Extract the (X, Y) coordinate from the center of the cell holding the provided text.  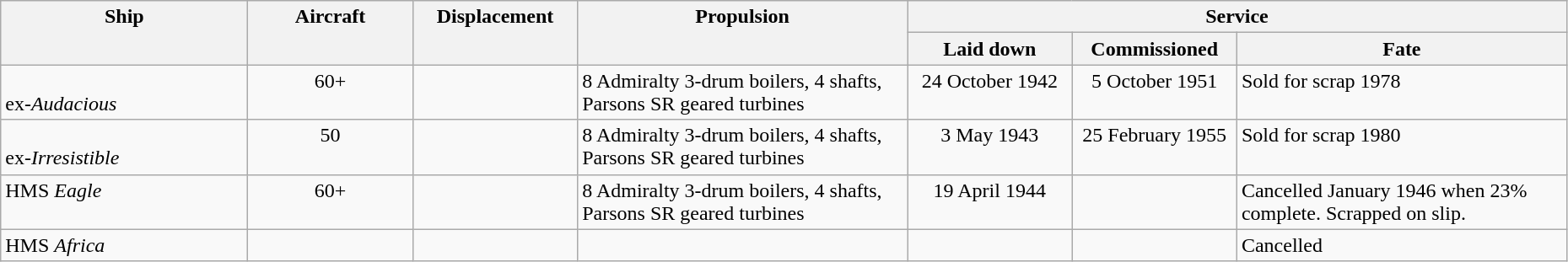
HMS Eagle (125, 202)
Commissioned (1154, 49)
5 October 1951 (1154, 93)
ex-Audacious (125, 93)
Sold for scrap 1978 (1402, 93)
Ship (125, 33)
25 February 1955 (1154, 147)
Laid down (990, 49)
HMS Africa (125, 245)
24 October 1942 (990, 93)
Fate (1402, 49)
Aircraft (331, 33)
19 April 1944 (990, 202)
Cancelled (1402, 245)
Service (1237, 17)
Propulsion (742, 33)
Cancelled January 1946 when 23% complete. Scrapped on slip. (1402, 202)
Displacement (494, 33)
Sold for scrap 1980 (1402, 147)
50 (331, 147)
ex-Irresistible (125, 147)
3 May 1943 (990, 147)
